Locate the cell with the specified text and output its [x, y] center coordinate. 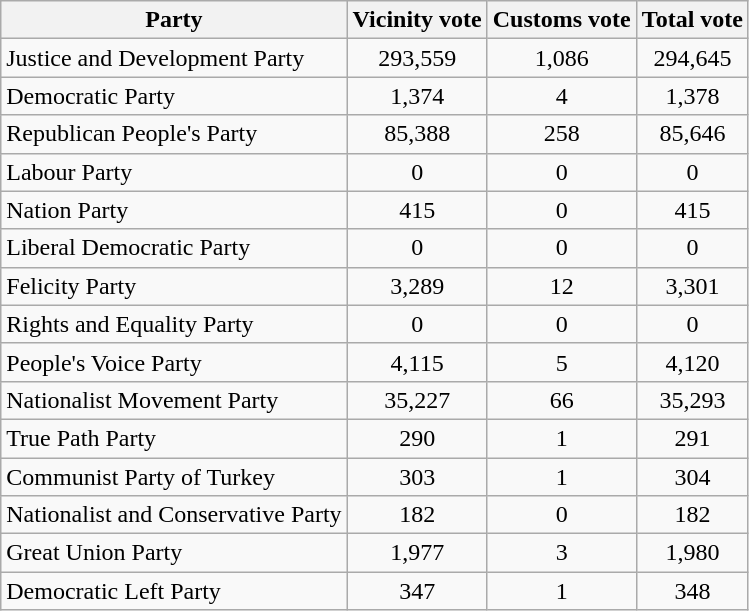
12 [562, 286]
Nation Party [174, 210]
35,293 [692, 400]
35,227 [417, 400]
Party [174, 20]
Nationalist and Conservative Party [174, 515]
85,388 [417, 134]
1,086 [562, 58]
85,646 [692, 134]
People's Voice Party [174, 362]
4,115 [417, 362]
Democratic Left Party [174, 591]
1,378 [692, 96]
Communist Party of Turkey [174, 477]
Felicity Party [174, 286]
3,301 [692, 286]
303 [417, 477]
304 [692, 477]
258 [562, 134]
3,289 [417, 286]
Justice and Development Party [174, 58]
Total vote [692, 20]
5 [562, 362]
Republican People's Party [174, 134]
290 [417, 438]
3 [562, 553]
True Path Party [174, 438]
291 [692, 438]
4 [562, 96]
4,120 [692, 362]
Vicinity vote [417, 20]
Nationalist Movement Party [174, 400]
348 [692, 591]
294,645 [692, 58]
1,980 [692, 553]
Liberal Democratic Party [174, 248]
66 [562, 400]
1,374 [417, 96]
347 [417, 591]
293,559 [417, 58]
Rights and Equality Party [174, 324]
Customs vote [562, 20]
Great Union Party [174, 553]
Labour Party [174, 172]
1,977 [417, 553]
Democratic Party [174, 96]
